Identify which cell holds the provided text, then report its (x, y) central coordinate. 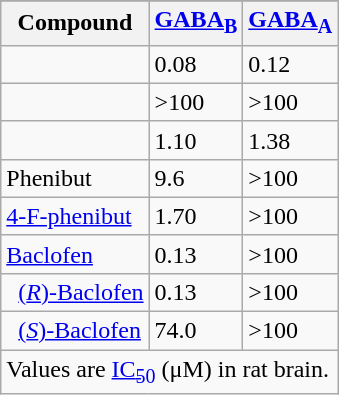
Phenibut (75, 178)
(R)-Baclofen (75, 292)
9.6 (196, 178)
1.70 (196, 216)
0.08 (196, 64)
0.12 (290, 64)
Compound (75, 23)
GABAA (290, 23)
GABAB (196, 23)
74.0 (196, 331)
1.10 (196, 140)
(S)-Baclofen (75, 331)
4-F-phenibut (75, 216)
Values are IC50 (μM) in rat brain. (170, 372)
Baclofen (75, 254)
1.38 (290, 140)
